Determine the [X, Y] coordinate at the center of the cell enclosing the given text.  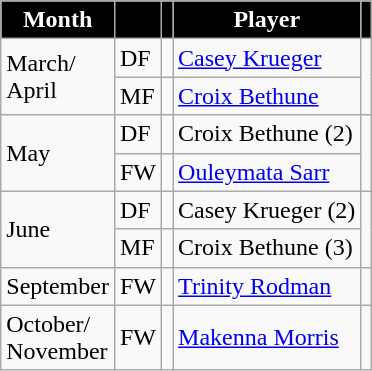
Player [267, 20]
Trinity Rodman [267, 286]
September [58, 286]
Makenna Morris [267, 338]
Croix Bethune (2) [267, 134]
Croix Bethune (3) [267, 248]
March/April [58, 77]
Casey Krueger (2) [267, 210]
October/November [58, 338]
May [58, 153]
Casey Krueger [267, 58]
Month [58, 20]
Croix Bethune [267, 96]
Ouleymata Sarr [267, 172]
June [58, 229]
